Find where the given text appears and provide that cell's center as (x, y) coordinate. 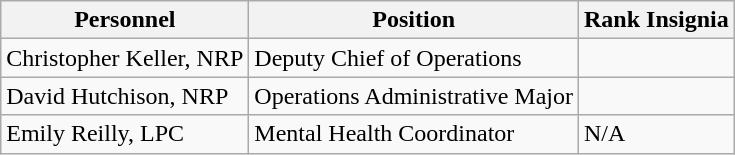
Christopher Keller, NRP (125, 58)
Deputy Chief of Operations (414, 58)
Mental Health Coordinator (414, 134)
Emily Reilly, LPC (125, 134)
David Hutchison, NRP (125, 96)
Operations Administrative Major (414, 96)
Position (414, 20)
N/A (657, 134)
Personnel (125, 20)
Rank Insignia (657, 20)
